Search for the cell housing the specified text and yield its [x, y] center coordinate. 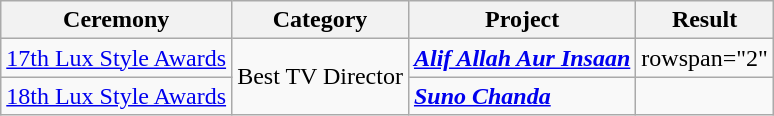
18th Lux Style Awards [116, 96]
Suno Chanda [522, 96]
Alif Allah Aur Insaan [522, 58]
rowspan="2" [705, 58]
Ceremony [116, 20]
Result [705, 20]
Category [320, 20]
Project [522, 20]
Best TV Director [320, 77]
17th Lux Style Awards [116, 58]
